Find where the given text appears and provide that cell's center as (X, Y) coordinate. 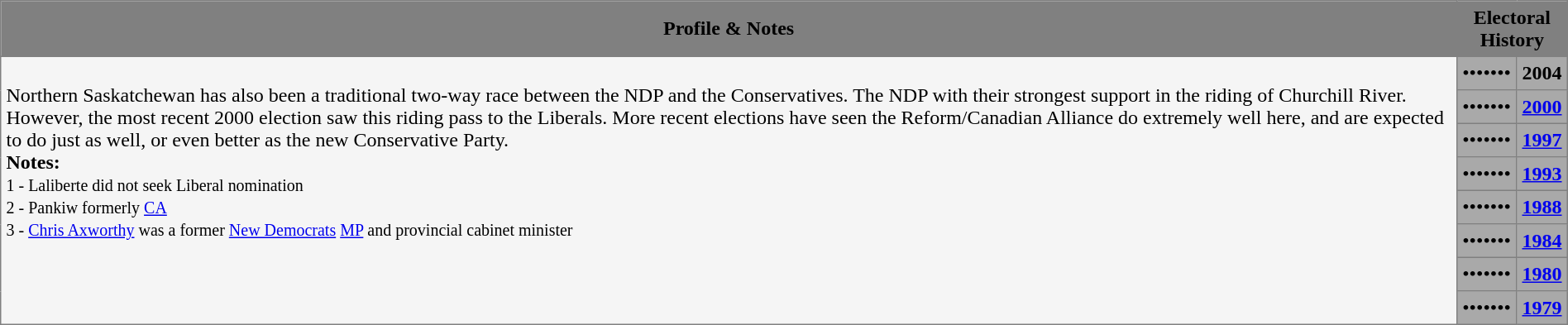
Profile & Notes (729, 29)
Electoral History (1512, 29)
1980 (1542, 274)
2004 (1542, 73)
2000 (1542, 107)
1988 (1542, 207)
1997 (1542, 140)
1979 (1542, 308)
1993 (1542, 174)
1984 (1542, 241)
